Output the [X, Y] coordinate of the center of the cell containing the given text.  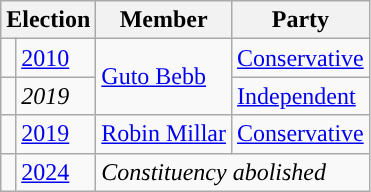
Member [164, 20]
2024 [56, 172]
Robin Millar [164, 134]
Independent [301, 96]
Party [301, 20]
Election [48, 20]
Guto Bebb [164, 77]
Constituency abolished [232, 172]
2010 [56, 58]
